Scan for the cell matching the given text and deliver its (x, y) coordinate at center. 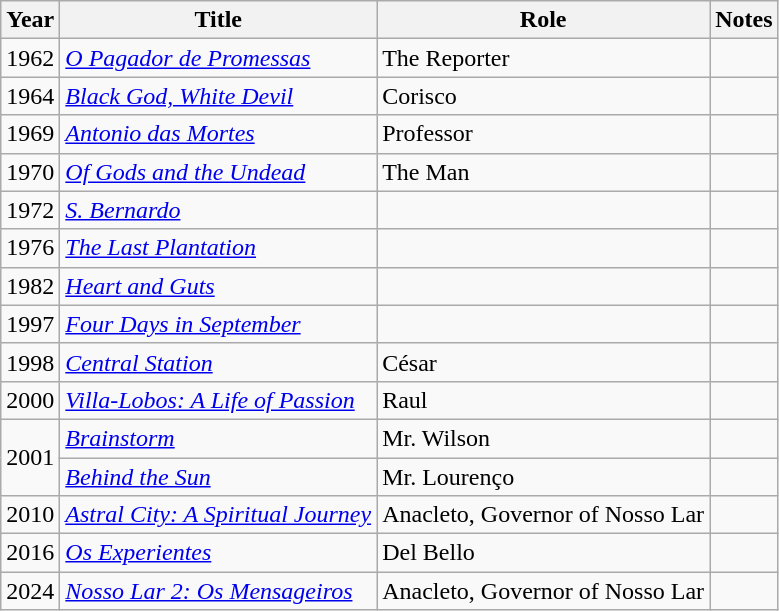
Title (218, 20)
1970 (30, 172)
The Man (544, 172)
2010 (30, 515)
Antonio das Mortes (218, 134)
Villa-Lobos: A Life of Passion (218, 400)
Professor (544, 134)
O Pagador de Promessas (218, 58)
Os Experientes (218, 553)
2000 (30, 400)
Central Station (218, 362)
Role (544, 20)
1964 (30, 96)
1976 (30, 248)
Of Gods and the Undead (218, 172)
Notes (744, 20)
Heart and Guts (218, 286)
2016 (30, 553)
Raul (544, 400)
2001 (30, 457)
Del Bello (544, 553)
1962 (30, 58)
Behind the Sun (218, 477)
Four Days in September (218, 324)
Mr. Lourenço (544, 477)
Corisco (544, 96)
2024 (30, 591)
Nosso Lar 2: Os Mensageiros (218, 591)
The Reporter (544, 58)
Astral City: A Spiritual Journey (218, 515)
The Last Plantation (218, 248)
1972 (30, 210)
César (544, 362)
Mr. Wilson (544, 438)
1982 (30, 286)
Black God, White Devil (218, 96)
S. Bernardo (218, 210)
1998 (30, 362)
1997 (30, 324)
1969 (30, 134)
Brainstorm (218, 438)
Year (30, 20)
